Search for the cell housing the specified text and yield its [X, Y] center coordinate. 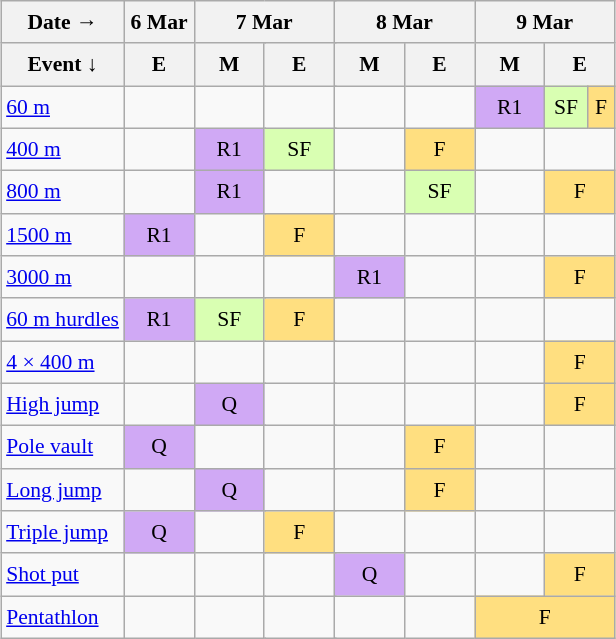
Event ↓ [62, 64]
Shot put [62, 574]
Pole vault [62, 448]
7 Mar [264, 22]
800 m [62, 192]
Date → [62, 22]
Long jump [62, 490]
400 m [62, 150]
High jump [62, 404]
Pentathlon [62, 618]
60 m hurdles [62, 320]
Triple jump [62, 532]
9 Mar [545, 22]
3000 m [62, 278]
4 × 400 m [62, 362]
8 Mar [404, 22]
1500 m [62, 234]
60 m [62, 108]
6 Mar [159, 22]
